Find where the given text appears and provide that cell's center as [X, Y] coordinate. 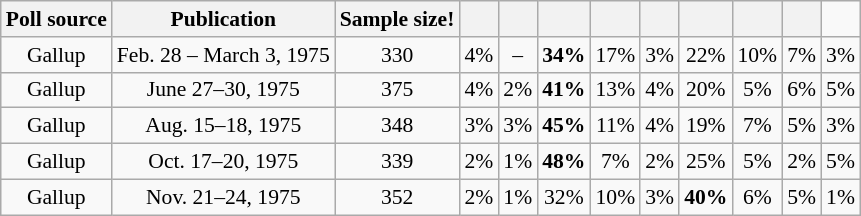
339 [398, 162]
Sample size! [398, 19]
June 27–30, 1975 [224, 90]
Poll source [56, 19]
Nov. 21–24, 1975 [224, 197]
22% [706, 55]
Feb. 28 – March 3, 1975 [224, 55]
40% [706, 197]
Oct. 17–20, 1975 [224, 162]
– [518, 55]
330 [398, 55]
41% [564, 90]
32% [564, 197]
48% [564, 162]
34% [564, 55]
352 [398, 197]
Publication [224, 19]
17% [616, 55]
11% [616, 126]
13% [616, 90]
348 [398, 126]
19% [706, 126]
25% [706, 162]
20% [706, 90]
45% [564, 126]
375 [398, 90]
Aug. 15–18, 1975 [224, 126]
